Output the [X, Y] coordinate of the center of the cell containing the given text.  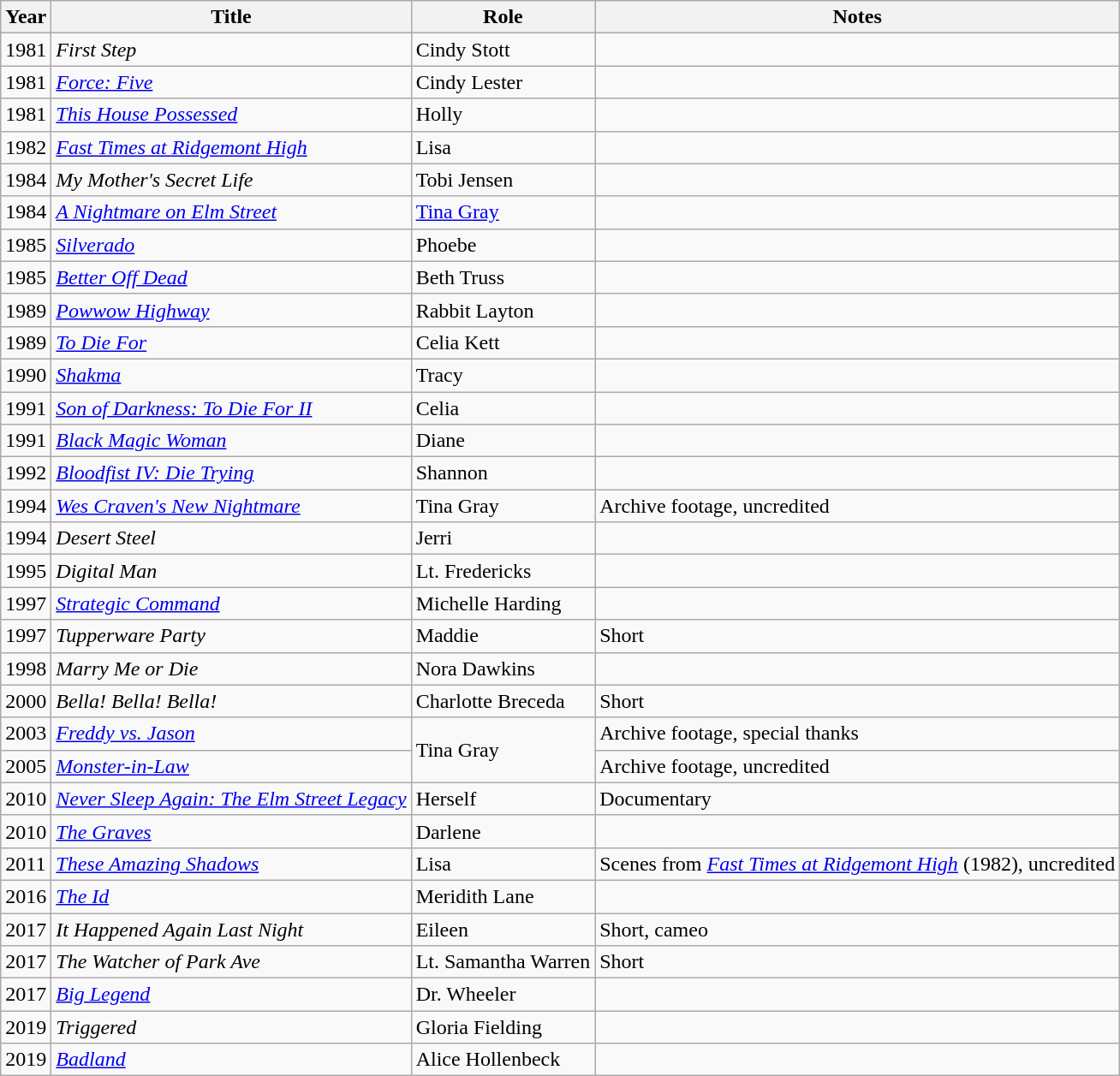
1990 [26, 375]
Notes [858, 17]
First Step [231, 50]
Gloria Fielding [503, 1027]
Desert Steel [231, 538]
Michelle Harding [503, 603]
These Amazing Shadows [231, 864]
Maddie [503, 636]
Celia Kett [503, 342]
2000 [26, 701]
Holly [503, 115]
Short, cameo [858, 929]
The Watcher of Park Ave [231, 962]
Shakma [231, 375]
Beth Truss [503, 277]
Tobi Jensen [503, 180]
2005 [26, 766]
Powwow Highway [231, 310]
Fast Times at Ridgemont High [231, 147]
Bella! Bella! Bella! [231, 701]
Big Legend [231, 995]
Phoebe [503, 245]
Tupperware Party [231, 636]
To Die For [231, 342]
Monster-in-Law [231, 766]
Cindy Stott [503, 50]
Nora Dawkins [503, 669]
Black Magic Woman [231, 441]
Darlene [503, 831]
Herself [503, 799]
Marry Me or Die [231, 669]
Jerri [503, 538]
1995 [26, 571]
Son of Darkness: To Die For II [231, 408]
Dr. Wheeler [503, 995]
Digital Man [231, 571]
The Id [231, 896]
Alice Hollenbeck [503, 1060]
2003 [26, 734]
Freddy vs. Jason [231, 734]
Celia [503, 408]
Silverado [231, 245]
A Nightmare on Elm Street [231, 212]
My Mother's Secret Life [231, 180]
Eileen [503, 929]
2016 [26, 896]
Meridith Lane [503, 896]
The Graves [231, 831]
It Happened Again Last Night [231, 929]
1982 [26, 147]
Lt. Samantha Warren [503, 962]
Title [231, 17]
Lt. Fredericks [503, 571]
Archive footage, special thanks [858, 734]
Strategic Command [231, 603]
1992 [26, 473]
Tracy [503, 375]
Better Off Dead [231, 277]
Diane [503, 441]
Cindy Lester [503, 82]
Rabbit Layton [503, 310]
Triggered [231, 1027]
Wes Craven's New Nightmare [231, 506]
Force: Five [231, 82]
Never Sleep Again: The Elm Street Legacy [231, 799]
Charlotte Breceda [503, 701]
Scenes from Fast Times at Ridgemont High (1982), uncredited [858, 864]
Role [503, 17]
1998 [26, 669]
This House Possessed [231, 115]
Shannon [503, 473]
Badland [231, 1060]
Bloodfist IV: Die Trying [231, 473]
2011 [26, 864]
Year [26, 17]
Documentary [858, 799]
